For the text-containing cell, return its midpoint in (x, y) coordinate format. 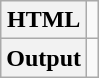
HTML (44, 20)
Output (44, 58)
